Scan for the cell matching the given text and deliver its (X, Y) coordinate at center. 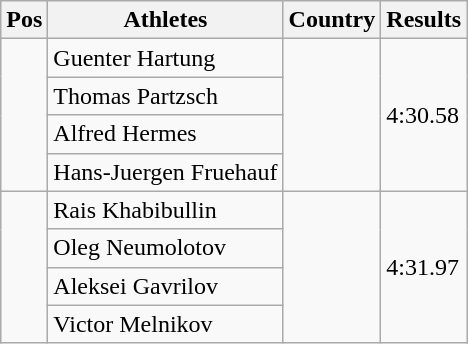
Results (424, 20)
Guenter Hartung (166, 58)
Aleksei Gavrilov (166, 286)
Thomas Partzsch (166, 96)
Alfred Hermes (166, 134)
Oleg Neumolotov (166, 248)
Pos (24, 20)
4:31.97 (424, 267)
4:30.58 (424, 115)
Athletes (166, 20)
Country (332, 20)
Hans-Juergen Fruehauf (166, 172)
Victor Melnikov (166, 324)
Rais Khabibullin (166, 210)
